Detect which cell encompasses the target text, then output its [X, Y] center coordinate. 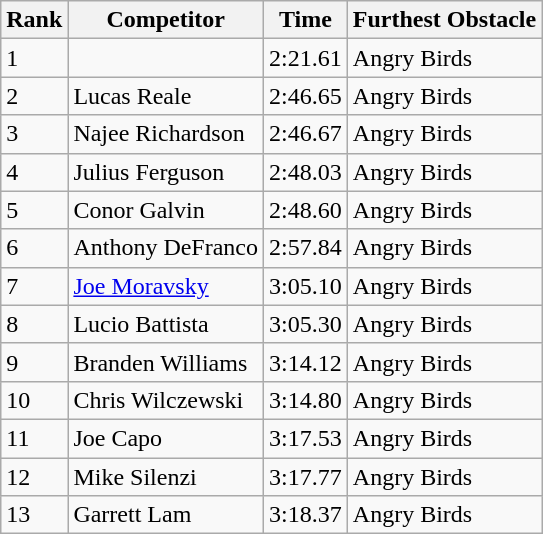
12 [34, 477]
3:14.80 [306, 400]
3:05.10 [306, 286]
13 [34, 515]
Najee Richardson [166, 134]
Joe Capo [166, 438]
Chris Wilczewski [166, 400]
2:48.60 [306, 210]
2 [34, 96]
Julius Ferguson [166, 172]
Lucio Battista [166, 324]
Branden Williams [166, 362]
7 [34, 286]
11 [34, 438]
3:17.53 [306, 438]
Rank [34, 20]
3:17.77 [306, 477]
Lucas Reale [166, 96]
2:21.61 [306, 58]
6 [34, 248]
2:46.67 [306, 134]
10 [34, 400]
3:05.30 [306, 324]
8 [34, 324]
Joe Moravsky [166, 286]
3:14.12 [306, 362]
2:46.65 [306, 96]
Furthest Obstacle [444, 20]
Competitor [166, 20]
Anthony DeFranco [166, 248]
Time [306, 20]
1 [34, 58]
5 [34, 210]
2:48.03 [306, 172]
3 [34, 134]
3:18.37 [306, 515]
9 [34, 362]
Garrett Lam [166, 515]
2:57.84 [306, 248]
Conor Galvin [166, 210]
4 [34, 172]
Mike Silenzi [166, 477]
